Find where the given text appears and provide that cell's center as [X, Y] coordinate. 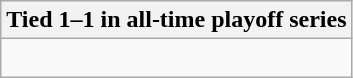
Tied 1–1 in all-time playoff series [176, 20]
